From the cell containing the given text, extract its center point as [X, Y] coordinate. 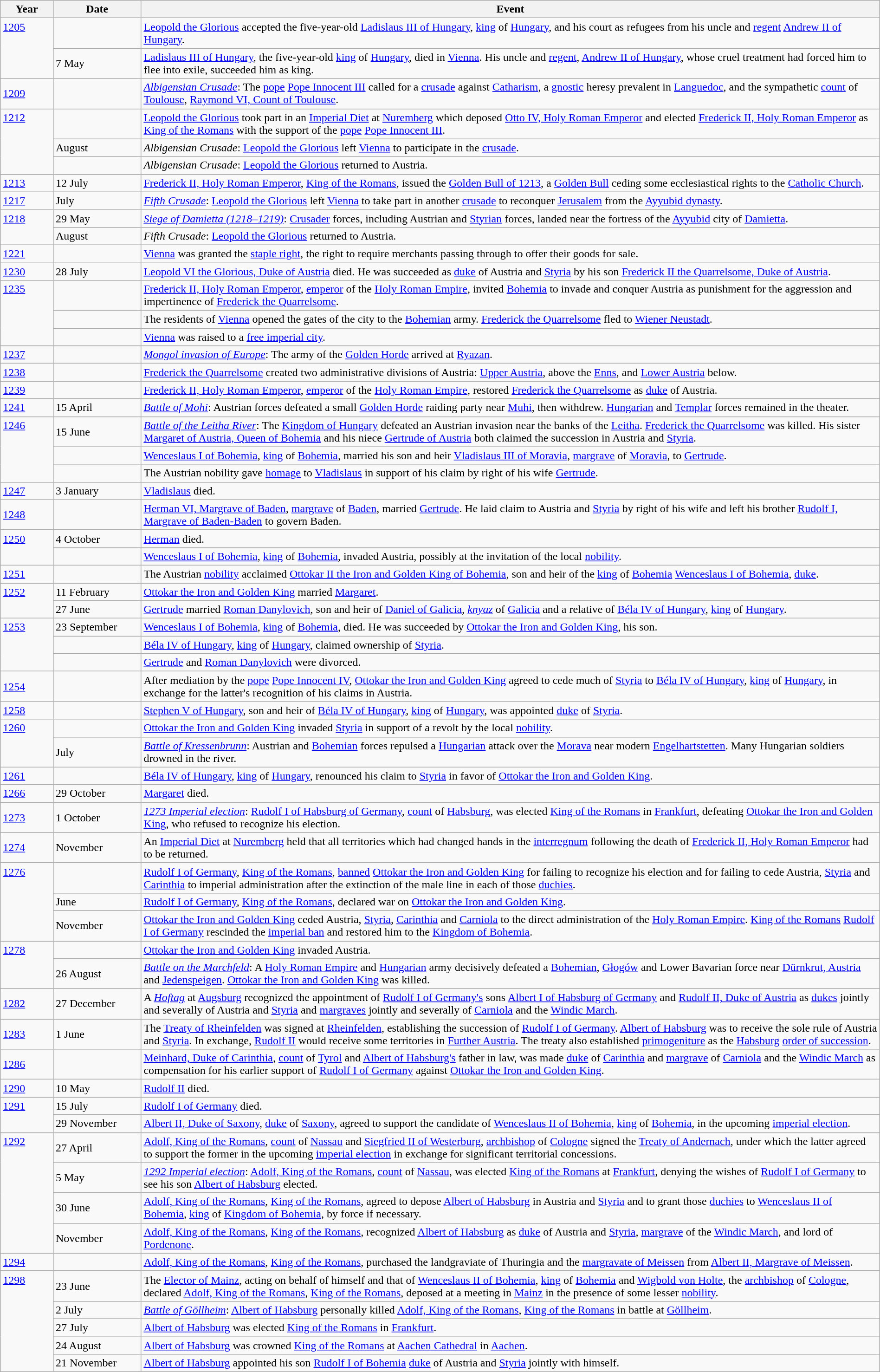
1283 [27, 1034]
29 October [97, 793]
1261 [27, 776]
1266 [27, 793]
Gertrude and Roman Danylovich were divorced. [511, 663]
1286 [27, 1064]
1298 [27, 1321]
3 January [97, 491]
1221 [27, 254]
Rudolf I of Germany died. [511, 1106]
Stephen V of Hungary, son and heir of Béla IV of Hungary, king of Hungary, was appointed duke of Styria. [511, 710]
11 February [97, 592]
1239 [27, 390]
1250 [27, 547]
2 July [97, 1310]
The residents of Vienna opened the gates of the city to the Bohemian army. Frederick the Quarrelsome fled to Wiener Neustadt. [511, 319]
1253 [27, 645]
1248 [27, 514]
June [97, 902]
1218 [27, 227]
Ottokar the Iron and Golden King invaded Styria in support of a revolt by the local nobility. [511, 728]
Event [511, 9]
27 December [97, 1004]
Béla IV of Hungary, king of Hungary, renounced his claim to Styria in favor of Ottokar the Iron and Golden King. [511, 776]
10 May [97, 1088]
Ottokar the Iron and Golden King married Margaret. [511, 592]
1235 [27, 313]
27 April [97, 1148]
5 May [97, 1177]
1260 [27, 743]
15 July [97, 1106]
Battle of Göllheim: Albert of Habsburg personally killed Adolf, King of the Romans, King of the Romans in battle at Göllheim. [511, 1310]
1290 [27, 1088]
28 July [97, 272]
Vienna was granted the staple right, the right to require merchants passing through to offer their goods for sale. [511, 254]
1230 [27, 272]
Fifth Crusade: Leopold the Glorious left Vienna to take part in another crusade to reconquer Jerusalem from the Ayyubid dynasty. [511, 201]
1291 [27, 1115]
Margaret died. [511, 793]
1258 [27, 710]
Date [97, 9]
24 August [97, 1345]
1274 [27, 848]
Albert of Habsburg was elected King of the Romans in Frankfurt. [511, 1327]
Albigensian Crusade: Leopold the Glorious left Vienna to participate in the crusade. [511, 148]
26 August [97, 974]
Wenceslaus I of Bohemia, king of Bohemia, invaded Austria, possibly at the invitation of the local nobility. [511, 556]
1212 [27, 141]
1254 [27, 686]
Rudolf II died. [511, 1088]
Albert of Habsburg appointed his son Rudolf I of Bohemia duke of Austria and Styria jointly with himself. [511, 1363]
1 June [97, 1034]
21 November [97, 1363]
12 July [97, 183]
1282 [27, 1004]
Mongol invasion of Europe: The army of the Golden Horde arrived at Ryazan. [511, 355]
Gertrude married Roman Danylovich, son and heir of Daniel of Galicia, knyaz of Galicia and a relative of Béla IV of Hungary, king of Hungary. [511, 610]
1247 [27, 491]
15 April [97, 408]
1213 [27, 183]
1292 [27, 1193]
Year [27, 9]
1251 [27, 574]
Frederick the Quarrelsome created two administrative divisions of Austria: Upper Austria, above the Enns, and Lower Austria below. [511, 372]
The Austrian nobility gave homage to Vladislaus in support of his claim by right of his wife Gertrude. [511, 473]
1205 [27, 48]
Béla IV of Hungary, king of Hungary, claimed ownership of Styria. [511, 645]
Wenceslaus I of Bohemia, king of Bohemia, married his son and heir Vladislaus III of Moravia, margrave of Moravia, to Gertrude. [511, 455]
30 June [97, 1208]
Herman died. [511, 539]
1238 [27, 372]
Ottokar the Iron and Golden King invaded Austria. [511, 949]
Albigensian Crusade: Leopold the Glorious returned to Austria. [511, 165]
Vienna was raised to a free imperial city. [511, 337]
23 September [97, 627]
Rudolf I of Germany, King of the Romans, declared war on Ottokar the Iron and Golden King. [511, 902]
1278 [27, 965]
Siege of Damietta (1218–1219): Crusader forces, including Austrian and Styrian forces, landed near the fortress of the Ayyubid city of Damietta. [511, 218]
7 May [97, 63]
The Austrian nobility acclaimed Ottokar II the Iron and Golden King of Bohemia, son and heir of the king of Bohemia Wenceslaus I of Bohemia, duke. [511, 574]
27 July [97, 1327]
Frederick II, Holy Roman Emperor, emperor of the Holy Roman Empire, restored Frederick the Quarrelsome as duke of Austria. [511, 390]
29 May [97, 218]
29 November [97, 1124]
Wenceslaus I of Bohemia, king of Bohemia, died. He was succeeded by Ottokar the Iron and Golden King, his son. [511, 627]
1294 [27, 1262]
15 June [97, 432]
Fifth Crusade: Leopold the Glorious returned to Austria. [511, 236]
1246 [27, 449]
Vladislaus died. [511, 491]
1276 [27, 902]
1241 [27, 408]
1273 [27, 817]
4 October [97, 539]
1237 [27, 355]
1217 [27, 201]
23 June [97, 1286]
27 June [97, 610]
1 October [97, 817]
Albert of Habsburg was crowned King of the Romans at Aachen Cathedral in Aachen. [511, 1345]
1209 [27, 94]
1252 [27, 601]
